Provide the [X, Y] coordinate of the cell's center where the given text is located.  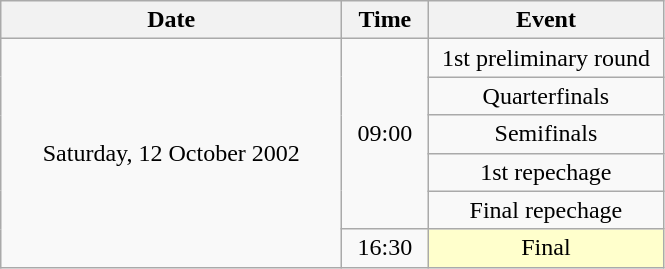
Saturday, 12 October 2002 [172, 153]
16:30 [385, 248]
Final [546, 248]
1st preliminary round [546, 58]
Final repechage [546, 210]
Semifinals [546, 134]
Quarterfinals [546, 96]
Date [172, 20]
Time [385, 20]
09:00 [385, 134]
Event [546, 20]
1st repechage [546, 172]
